Determine the (x, y) coordinate at the center of the cell enclosing the given text.  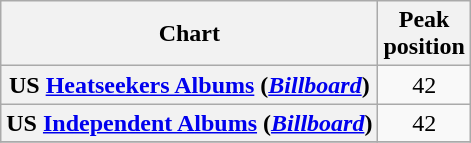
US Independent Albums (Billboard) (190, 123)
US Heatseekers Albums (Billboard) (190, 85)
Peakposition (424, 34)
Chart (190, 34)
